Extract the [x, y] coordinate from the center of the cell holding the provided text.  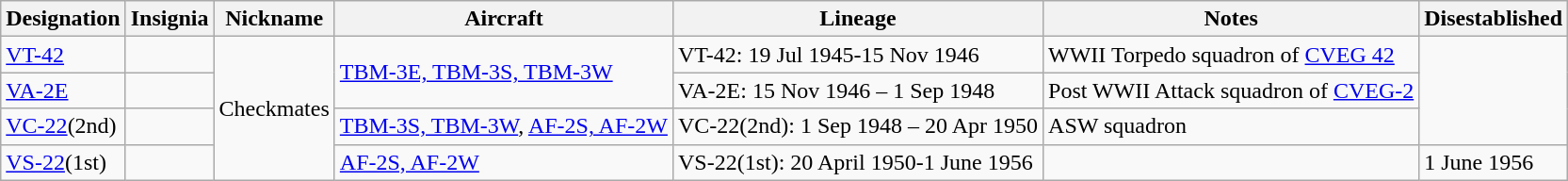
Checkmates [274, 108]
VC-22(2nd) [63, 126]
VS-22(1st): 20 April 1950-1 June 1956 [857, 162]
VS-22(1st) [63, 162]
Insignia [170, 19]
VT-42: 19 Jul 1945-15 Nov 1946 [857, 55]
WWII Torpedo squadron of CVEG 42 [1232, 55]
Post WWII Attack squadron of CVEG-2 [1232, 90]
1 June 1956 [1494, 162]
VT-42 [63, 55]
Aircraft [503, 19]
TBM-3S, TBM-3W, AF-2S, AF-2W [503, 126]
Disestablished [1494, 19]
Nickname [274, 19]
ASW squadron [1232, 126]
VC-22(2nd): 1 Sep 1948 – 20 Apr 1950 [857, 126]
VA-2E: 15 Nov 1946 – 1 Sep 1948 [857, 90]
Notes [1232, 19]
AF-2S, AF-2W [503, 162]
TBM-3E, TBM-3S, TBM-3W [503, 73]
Designation [63, 19]
VA-2E [63, 90]
Lineage [857, 19]
